For the text-containing cell, return its midpoint in (x, y) coordinate format. 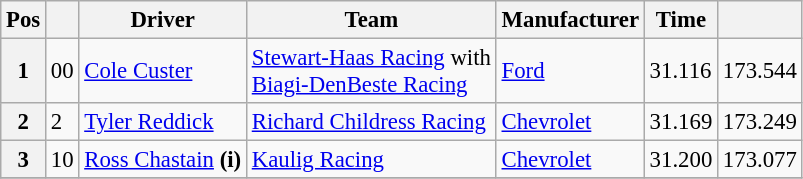
00 (62, 72)
Ford (570, 72)
1 (24, 72)
Cole Custer (163, 72)
Stewart-Haas Racing with Biagi-DenBeste Racing (371, 72)
Time (680, 20)
Tyler Reddick (163, 122)
31.116 (680, 72)
31.169 (680, 122)
173.544 (760, 72)
3 (24, 160)
Team (371, 20)
Manufacturer (570, 20)
Kaulig Racing (371, 160)
173.077 (760, 160)
31.200 (680, 160)
10 (62, 160)
173.249 (760, 122)
Driver (163, 20)
Pos (24, 20)
Ross Chastain (i) (163, 160)
Richard Childress Racing (371, 122)
